Find where the given text appears and provide that cell's center as (X, Y) coordinate. 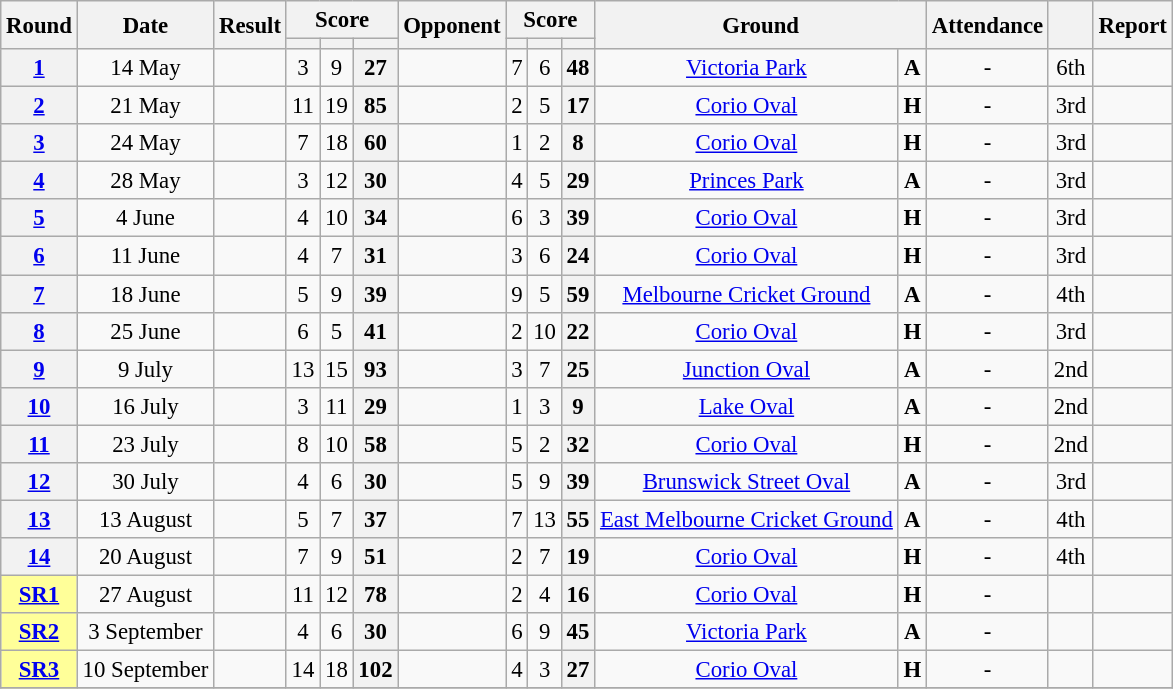
Date (145, 25)
3 September (145, 632)
22 (578, 331)
4 June (145, 219)
51 (376, 557)
Report (1132, 25)
Junction Oval (747, 369)
Melbourne Cricket Ground (747, 294)
SR1 (39, 594)
17 (578, 106)
SR2 (39, 632)
Attendance (988, 25)
18 June (145, 294)
13 August (145, 519)
28 May (145, 181)
Ground (761, 25)
37 (376, 519)
SR3 (39, 670)
16 (578, 594)
59 (578, 294)
27 August (145, 594)
Lake Oval (747, 406)
Result (250, 25)
34 (376, 219)
Round (39, 25)
25 (578, 369)
14 May (145, 68)
20 August (145, 557)
78 (376, 594)
23 July (145, 444)
25 June (145, 331)
10 September (145, 670)
41 (376, 331)
East Melbourne Cricket Ground (747, 519)
Princes Park (747, 181)
32 (578, 444)
11 June (145, 256)
9 July (145, 369)
Brunswick Street Oval (747, 482)
31 (376, 256)
6th (1070, 68)
24 (578, 256)
16 July (145, 406)
Opponent (452, 25)
45 (578, 632)
30 July (145, 482)
24 May (145, 143)
48 (578, 68)
93 (376, 369)
55 (578, 519)
85 (376, 106)
58 (376, 444)
21 May (145, 106)
102 (376, 670)
15 (336, 369)
60 (376, 143)
